Identify which cell holds the provided text, then report its [x, y] central coordinate. 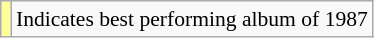
Indicates best performing album of 1987 [192, 19]
